Return [X, Y] of the center of cell containing provided text 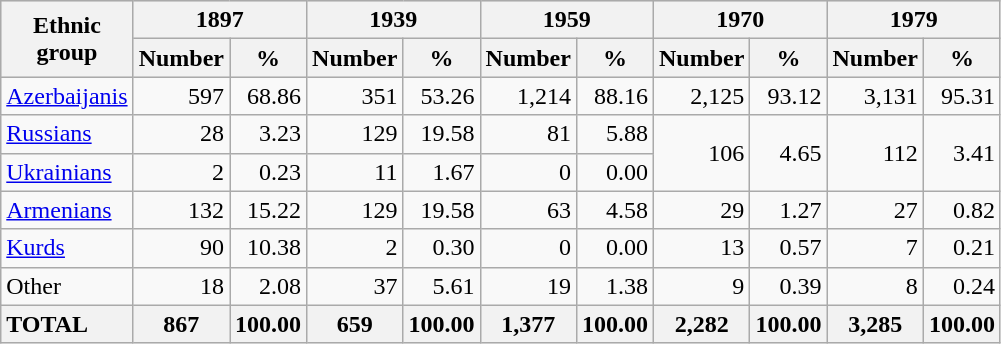
0.23 [268, 172]
Russians [67, 134]
2,125 [701, 96]
0.39 [788, 286]
18 [181, 286]
1.38 [614, 286]
3.41 [962, 153]
Ethnicgroup [67, 39]
95.31 [962, 96]
28 [181, 134]
37 [355, 286]
659 [355, 324]
132 [181, 210]
0.30 [442, 248]
88.16 [614, 96]
10.38 [268, 248]
53.26 [442, 96]
2.08 [268, 286]
29 [701, 210]
597 [181, 96]
1897 [220, 20]
1.67 [442, 172]
1,214 [528, 96]
4.65 [788, 153]
11 [355, 172]
Other [67, 286]
3.23 [268, 134]
1.27 [788, 210]
2,282 [701, 324]
TOTAL [67, 324]
867 [181, 324]
8 [875, 286]
1,377 [528, 324]
Armenians [67, 210]
19 [528, 286]
27 [875, 210]
0.82 [962, 210]
Azerbaijanis [67, 96]
351 [355, 96]
Kurds [67, 248]
4.58 [614, 210]
9 [701, 286]
3,285 [875, 324]
3,131 [875, 96]
0.24 [962, 286]
13 [701, 248]
5.88 [614, 134]
68.86 [268, 96]
93.12 [788, 96]
106 [701, 153]
0.57 [788, 248]
63 [528, 210]
Ukrainians [67, 172]
1979 [914, 20]
112 [875, 153]
81 [528, 134]
90 [181, 248]
5.61 [442, 286]
7 [875, 248]
1970 [740, 20]
15.22 [268, 210]
0.21 [962, 248]
1939 [394, 20]
1959 [566, 20]
